Output the (x, y) coordinate of the center of the cell containing the given text.  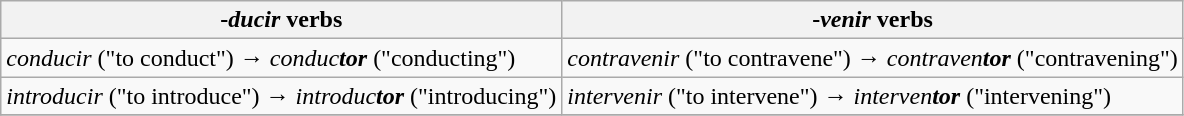
intervenir ("to intervene") → interventor ("intervening") (872, 96)
introducir ("to introduce") → introductor ("introducing") (282, 96)
conducir ("to conduct") → conductor ("conducting") (282, 58)
contravenir ("to contravene") → contraventor ("contravening") (872, 58)
-venir verbs (872, 20)
-ducir verbs (282, 20)
